From the cell containing the given text, extract its center point as (X, Y) coordinate. 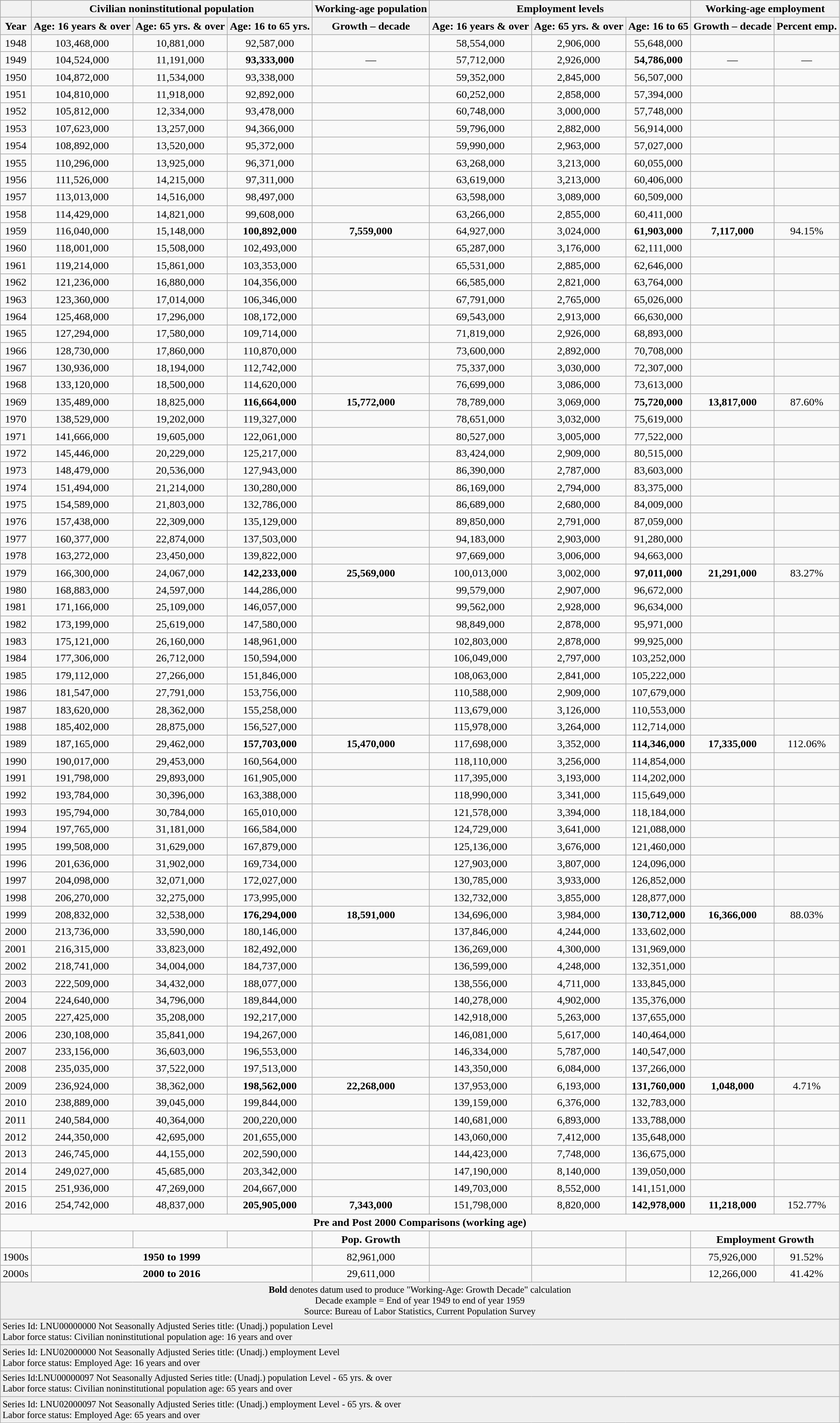
132,783,000 (658, 1103)
1972 (16, 453)
58,554,000 (480, 43)
140,681,000 (480, 1120)
19,605,000 (180, 436)
3,032,000 (579, 419)
112,742,000 (269, 368)
99,562,000 (480, 607)
218,741,000 (82, 966)
30,784,000 (180, 812)
7,412,000 (579, 1137)
2012 (16, 1137)
130,280,000 (269, 487)
84,009,000 (658, 505)
66,630,000 (658, 317)
75,337,000 (480, 368)
125,468,000 (82, 317)
199,844,000 (269, 1103)
131,969,000 (658, 949)
18,500,000 (180, 385)
54,786,000 (658, 60)
254,742,000 (82, 1205)
118,001,000 (82, 248)
5,263,000 (579, 1017)
99,925,000 (658, 641)
17,296,000 (180, 317)
73,613,000 (658, 385)
202,590,000 (269, 1154)
150,594,000 (269, 658)
173,199,000 (82, 624)
166,300,000 (82, 573)
136,675,000 (658, 1154)
3,352,000 (579, 744)
3,256,000 (579, 761)
1979 (16, 573)
1990 (16, 761)
128,877,000 (658, 898)
122,061,000 (269, 436)
168,883,000 (82, 590)
98,497,000 (269, 197)
12,334,000 (180, 111)
6,893,000 (579, 1120)
157,703,000 (269, 744)
7,748,000 (579, 1154)
1900s (16, 1256)
114,346,000 (658, 744)
35,208,000 (180, 1017)
2008 (16, 1069)
76,699,000 (480, 385)
65,531,000 (480, 265)
11,218,000 (733, 1205)
1967 (16, 368)
17,335,000 (733, 744)
31,629,000 (180, 846)
1965 (16, 334)
115,978,000 (480, 727)
204,667,000 (269, 1188)
139,822,000 (269, 556)
1981 (16, 607)
1998 (16, 898)
63,619,000 (480, 180)
181,547,000 (82, 692)
201,636,000 (82, 863)
121,460,000 (658, 846)
91.52% (806, 1256)
227,425,000 (82, 1017)
4,300,000 (579, 949)
160,377,000 (82, 539)
92,892,000 (269, 94)
127,294,000 (82, 334)
25,109,000 (180, 607)
47,269,000 (180, 1188)
6,376,000 (579, 1103)
13,520,000 (180, 145)
32,071,000 (180, 881)
197,513,000 (269, 1069)
1992 (16, 795)
26,160,000 (180, 641)
78,789,000 (480, 402)
5,617,000 (579, 1034)
57,027,000 (658, 145)
195,794,000 (82, 812)
2016 (16, 1205)
1984 (16, 658)
14,821,000 (180, 214)
2,963,000 (579, 145)
230,108,000 (82, 1034)
11,191,000 (180, 60)
59,990,000 (480, 145)
1958 (16, 214)
37,522,000 (180, 1069)
28,875,000 (180, 727)
15,861,000 (180, 265)
29,462,000 (180, 744)
112,714,000 (658, 727)
2,907,000 (579, 590)
93,478,000 (269, 111)
55,648,000 (658, 43)
4,711,000 (579, 983)
Percent emp. (806, 26)
2,797,000 (579, 658)
190,017,000 (82, 761)
Series Id: LNU02000000 Not Seasonally Adjusted Series title: (Unadj.) employment Level Labor force status: Employed Age: 16 years and over (420, 1358)
1955 (16, 163)
157,438,000 (82, 522)
62,111,000 (658, 248)
99,579,000 (480, 590)
128,730,000 (82, 351)
192,217,000 (269, 1017)
125,217,000 (269, 453)
233,156,000 (82, 1052)
163,388,000 (269, 795)
179,112,000 (82, 675)
104,356,000 (269, 282)
63,598,000 (480, 197)
116,040,000 (82, 231)
63,764,000 (658, 282)
80,515,000 (658, 453)
86,169,000 (480, 487)
17,014,000 (180, 300)
1963 (16, 300)
97,011,000 (658, 573)
64,927,000 (480, 231)
115,649,000 (658, 795)
27,791,000 (180, 692)
35,841,000 (180, 1034)
118,110,000 (480, 761)
57,748,000 (658, 111)
34,432,000 (180, 983)
8,552,000 (579, 1188)
93,333,000 (269, 60)
32,538,000 (180, 915)
15,148,000 (180, 231)
2013 (16, 1154)
1968 (16, 385)
57,394,000 (658, 94)
29,453,000 (180, 761)
96,371,000 (269, 163)
21,291,000 (733, 573)
147,580,000 (269, 624)
1988 (16, 727)
2,855,000 (579, 214)
2,841,000 (579, 675)
141,151,000 (658, 1188)
3,030,000 (579, 368)
251,936,000 (82, 1188)
3,005,000 (579, 436)
142,233,000 (269, 573)
34,796,000 (180, 1000)
59,352,000 (480, 77)
3,641,000 (579, 829)
136,599,000 (480, 966)
238,889,000 (82, 1103)
2,845,000 (579, 77)
137,655,000 (658, 1017)
1969 (16, 402)
148,479,000 (82, 470)
140,278,000 (480, 1000)
184,737,000 (269, 966)
110,296,000 (82, 163)
39,045,000 (180, 1103)
2,680,000 (579, 505)
18,194,000 (180, 368)
3,176,000 (579, 248)
33,823,000 (180, 949)
126,852,000 (658, 881)
216,315,000 (82, 949)
Year (16, 26)
2000 (16, 932)
83,603,000 (658, 470)
142,978,000 (658, 1205)
107,679,000 (658, 692)
11,534,000 (180, 77)
7,117,000 (733, 231)
27,266,000 (180, 675)
29,611,000 (371, 1273)
Age: 16 to 65 (658, 26)
13,925,000 (180, 163)
68,893,000 (658, 334)
40,364,000 (180, 1120)
29,893,000 (180, 778)
175,121,000 (82, 641)
60,509,000 (658, 197)
140,464,000 (658, 1034)
106,346,000 (269, 300)
32,275,000 (180, 898)
1956 (16, 180)
1983 (16, 641)
136,269,000 (480, 949)
3,394,000 (579, 812)
2,787,000 (579, 470)
61,903,000 (658, 231)
60,055,000 (658, 163)
20,536,000 (180, 470)
56,507,000 (658, 77)
24,067,000 (180, 573)
2,885,000 (579, 265)
18,591,000 (371, 915)
36,603,000 (180, 1052)
103,252,000 (658, 658)
3,086,000 (579, 385)
17,580,000 (180, 334)
25,569,000 (371, 573)
110,553,000 (658, 709)
14,215,000 (180, 180)
200,220,000 (269, 1120)
102,803,000 (480, 641)
3,264,000 (579, 727)
176,294,000 (269, 915)
141,666,000 (82, 436)
135,129,000 (269, 522)
119,214,000 (82, 265)
2,821,000 (579, 282)
1997 (16, 881)
135,376,000 (658, 1000)
60,411,000 (658, 214)
153,756,000 (269, 692)
139,050,000 (658, 1171)
15,470,000 (371, 744)
2006 (16, 1034)
171,166,000 (82, 607)
13,257,000 (180, 128)
2,765,000 (579, 300)
60,252,000 (480, 94)
60,748,000 (480, 111)
3,807,000 (579, 863)
93,338,000 (269, 77)
21,214,000 (180, 487)
240,584,000 (82, 1120)
73,600,000 (480, 351)
1964 (16, 317)
137,846,000 (480, 932)
96,672,000 (658, 590)
116,664,000 (269, 402)
2,858,000 (579, 94)
83,424,000 (480, 453)
182,492,000 (269, 949)
110,588,000 (480, 692)
1996 (16, 863)
173,995,000 (269, 898)
65,026,000 (658, 300)
127,903,000 (480, 863)
8,820,000 (579, 1205)
108,892,000 (82, 145)
146,057,000 (269, 607)
Pop. Growth (371, 1239)
204,098,000 (82, 881)
135,648,000 (658, 1137)
33,590,000 (180, 932)
244,350,000 (82, 1137)
160,564,000 (269, 761)
144,423,000 (480, 1154)
60,406,000 (658, 180)
137,266,000 (658, 1069)
121,578,000 (480, 812)
94,183,000 (480, 539)
89,850,000 (480, 522)
194,267,000 (269, 1034)
111,526,000 (82, 180)
1978 (16, 556)
17,860,000 (180, 351)
8,140,000 (579, 1171)
165,010,000 (269, 812)
30,396,000 (180, 795)
41.42% (806, 1273)
146,334,000 (480, 1052)
130,936,000 (82, 368)
2011 (16, 1120)
22,309,000 (180, 522)
4,244,000 (579, 932)
2002 (16, 966)
103,353,000 (269, 265)
206,270,000 (82, 898)
22,268,000 (371, 1086)
38,362,000 (180, 1086)
104,872,000 (82, 77)
42,695,000 (180, 1137)
1995 (16, 846)
45,685,000 (180, 1171)
2,882,000 (579, 128)
138,529,000 (82, 419)
1985 (16, 675)
146,081,000 (480, 1034)
130,785,000 (480, 881)
1986 (16, 692)
124,096,000 (658, 863)
Pre and Post 2000 Comparisons (working age) (420, 1222)
1974 (16, 487)
149,703,000 (480, 1188)
3,855,000 (579, 898)
11,918,000 (180, 94)
2,794,000 (579, 487)
113,013,000 (82, 197)
2005 (16, 1017)
96,634,000 (658, 607)
63,266,000 (480, 214)
3,933,000 (579, 881)
139,159,000 (480, 1103)
142,918,000 (480, 1017)
2,903,000 (579, 539)
4,902,000 (579, 1000)
1960 (16, 248)
161,905,000 (269, 778)
19,202,000 (180, 419)
86,689,000 (480, 505)
12,266,000 (733, 1273)
203,342,000 (269, 1171)
94,663,000 (658, 556)
99,608,000 (269, 214)
172,027,000 (269, 881)
7,559,000 (371, 231)
135,489,000 (82, 402)
44,155,000 (180, 1154)
71,819,000 (480, 334)
1948 (16, 43)
104,524,000 (82, 60)
104,810,000 (82, 94)
16,880,000 (180, 282)
15,772,000 (371, 402)
1957 (16, 197)
125,136,000 (480, 846)
109,714,000 (269, 334)
2,791,000 (579, 522)
1954 (16, 145)
133,845,000 (658, 983)
48,837,000 (180, 1205)
94,366,000 (269, 128)
1970 (16, 419)
196,553,000 (269, 1052)
34,004,000 (180, 966)
199,508,000 (82, 846)
156,527,000 (269, 727)
25,619,000 (180, 624)
3,006,000 (579, 556)
3,000,000 (579, 111)
5,787,000 (579, 1052)
167,879,000 (269, 846)
20,229,000 (180, 453)
1950 to 1999 (172, 1256)
224,640,000 (82, 1000)
66,585,000 (480, 282)
94.15% (806, 231)
91,280,000 (658, 539)
6,084,000 (579, 1069)
3,089,000 (579, 197)
15,508,000 (180, 248)
1949 (16, 60)
114,854,000 (658, 761)
105,812,000 (82, 111)
102,493,000 (269, 248)
1,048,000 (733, 1086)
18,825,000 (180, 402)
59,796,000 (480, 128)
1961 (16, 265)
13,817,000 (733, 402)
97,311,000 (269, 180)
140,547,000 (658, 1052)
197,765,000 (82, 829)
83,375,000 (658, 487)
114,429,000 (82, 214)
2014 (16, 1171)
205,905,000 (269, 1205)
21,803,000 (180, 505)
31,902,000 (180, 863)
67,791,000 (480, 300)
95,372,000 (269, 145)
1991 (16, 778)
1977 (16, 539)
133,120,000 (82, 385)
188,077,000 (269, 983)
183,620,000 (82, 709)
1959 (16, 231)
103,468,000 (82, 43)
3,002,000 (579, 573)
70,708,000 (658, 351)
31,181,000 (180, 829)
1999 (16, 915)
14,516,000 (180, 197)
144,286,000 (269, 590)
113,679,000 (480, 709)
4,248,000 (579, 966)
100,013,000 (480, 573)
3,024,000 (579, 231)
133,602,000 (658, 932)
193,784,000 (82, 795)
1952 (16, 111)
2003 (16, 983)
Civilian noninstitutional population (172, 9)
63,268,000 (480, 163)
201,655,000 (269, 1137)
6,193,000 (579, 1086)
155,258,000 (269, 709)
78,651,000 (480, 419)
Working-age employment (765, 9)
2010 (16, 1103)
95,971,000 (658, 624)
110,870,000 (269, 351)
117,395,000 (480, 778)
121,236,000 (82, 282)
3,193,000 (579, 778)
2009 (16, 1086)
2007 (16, 1052)
97,669,000 (480, 556)
163,272,000 (82, 556)
112.06% (806, 744)
151,494,000 (82, 487)
57,712,000 (480, 60)
4.71% (806, 1086)
65,287,000 (480, 248)
98,849,000 (480, 624)
121,088,000 (658, 829)
108,063,000 (480, 675)
249,027,000 (82, 1171)
3,984,000 (579, 915)
123,360,000 (82, 300)
2004 (16, 1000)
2,913,000 (579, 317)
1994 (16, 829)
166,584,000 (269, 829)
187,165,000 (82, 744)
100,892,000 (269, 231)
107,623,000 (82, 128)
108,172,000 (269, 317)
62,646,000 (658, 265)
26,712,000 (180, 658)
180,146,000 (269, 932)
177,306,000 (82, 658)
152.77% (806, 1205)
10,881,000 (180, 43)
118,184,000 (658, 812)
83.27% (806, 573)
1976 (16, 522)
169,734,000 (269, 863)
133,788,000 (658, 1120)
137,953,000 (480, 1086)
3,676,000 (579, 846)
88.03% (806, 915)
246,745,000 (82, 1154)
22,874,000 (180, 539)
222,509,000 (82, 983)
1966 (16, 351)
75,720,000 (658, 402)
143,060,000 (480, 1137)
24,597,000 (180, 590)
7,343,000 (371, 1205)
1950 (16, 77)
151,798,000 (480, 1205)
114,202,000 (658, 778)
137,503,000 (269, 539)
2000 to 2016 (172, 1273)
131,760,000 (658, 1086)
69,543,000 (480, 317)
16,366,000 (733, 915)
154,589,000 (82, 505)
77,522,000 (658, 436)
114,620,000 (269, 385)
2000s (16, 1273)
2001 (16, 949)
86,390,000 (480, 470)
1953 (16, 128)
1980 (16, 590)
147,190,000 (480, 1171)
1973 (16, 470)
80,527,000 (480, 436)
3,126,000 (579, 709)
118,990,000 (480, 795)
1951 (16, 94)
132,732,000 (480, 898)
2015 (16, 1188)
75,926,000 (733, 1256)
138,556,000 (480, 983)
1993 (16, 812)
87,059,000 (658, 522)
148,961,000 (269, 641)
92,587,000 (269, 43)
1989 (16, 744)
75,619,000 (658, 419)
134,696,000 (480, 915)
1971 (16, 436)
191,798,000 (82, 778)
2,892,000 (579, 351)
Working-age population (371, 9)
235,035,000 (82, 1069)
87.60% (806, 402)
2,928,000 (579, 607)
Employment levels (560, 9)
213,736,000 (82, 932)
198,562,000 (269, 1086)
Employment Growth (765, 1239)
3,341,000 (579, 795)
28,362,000 (180, 709)
56,914,000 (658, 128)
Age: 16 to 65 yrs. (269, 26)
143,350,000 (480, 1069)
1975 (16, 505)
130,712,000 (658, 915)
1987 (16, 709)
117,698,000 (480, 744)
23,450,000 (180, 556)
236,924,000 (82, 1086)
124,729,000 (480, 829)
82,961,000 (371, 1256)
151,846,000 (269, 675)
1982 (16, 624)
127,943,000 (269, 470)
208,832,000 (82, 915)
185,402,000 (82, 727)
145,446,000 (82, 453)
1962 (16, 282)
119,327,000 (269, 419)
132,351,000 (658, 966)
72,307,000 (658, 368)
2,906,000 (579, 43)
105,222,000 (658, 675)
132,786,000 (269, 505)
3,069,000 (579, 402)
189,844,000 (269, 1000)
106,049,000 (480, 658)
